Determine the (X, Y) coordinate at the center of the cell enclosing the given text.  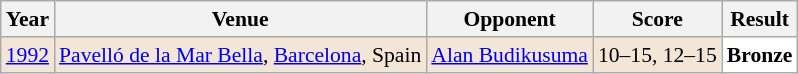
Venue (240, 19)
Score (658, 19)
Alan Budikusuma (510, 55)
10–15, 12–15 (658, 55)
Year (28, 19)
Opponent (510, 19)
Bronze (760, 55)
Pavelló de la Mar Bella, Barcelona, Spain (240, 55)
Result (760, 19)
1992 (28, 55)
